Search for the cell housing the specified text and yield its [x, y] center coordinate. 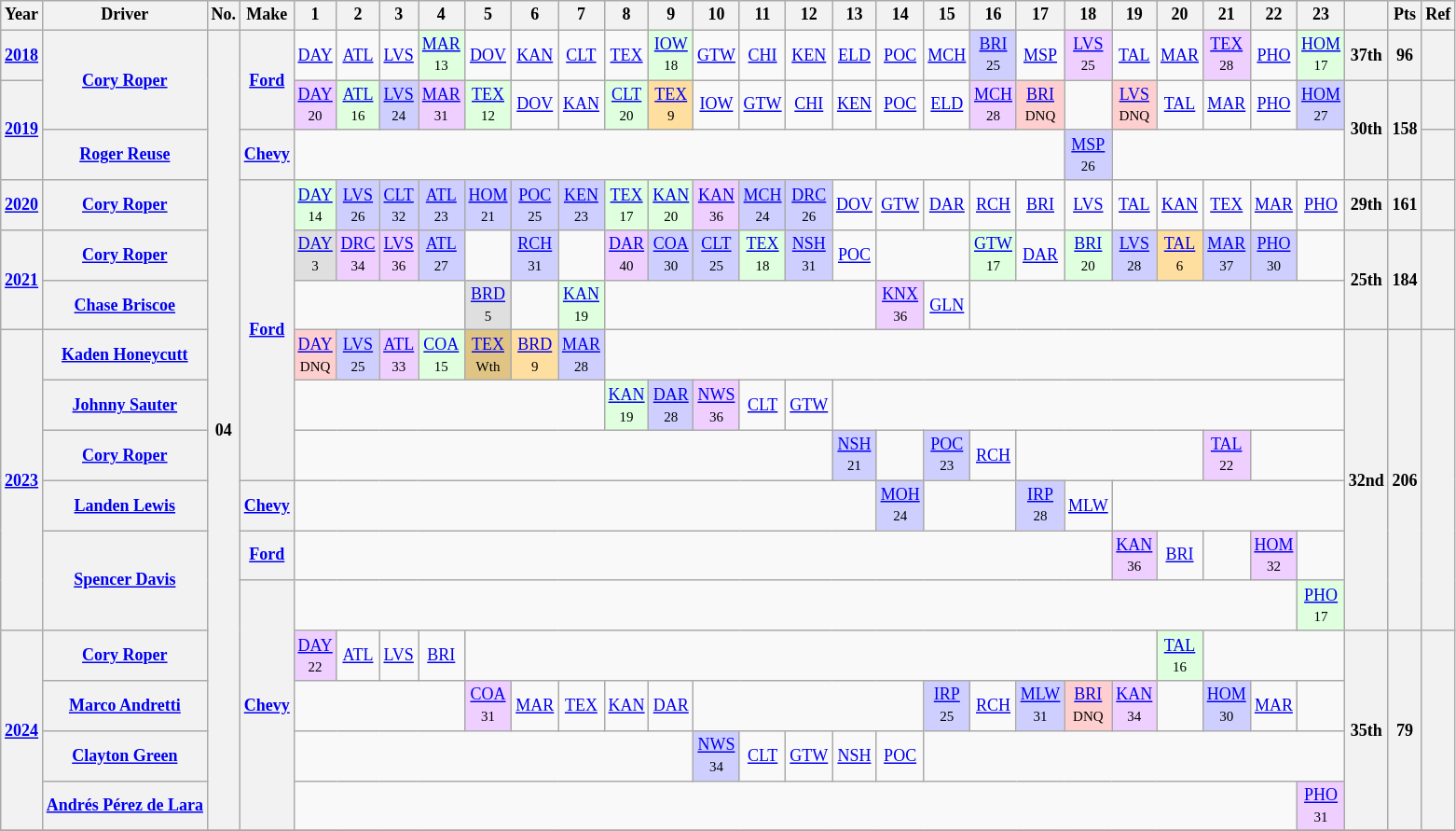
LVS24 [399, 105]
GLN [947, 305]
COA31 [488, 706]
PHO30 [1273, 256]
NSH31 [809, 256]
PHO31 [1322, 806]
NSH [855, 755]
2020 [22, 205]
KAN20 [671, 205]
IRP25 [947, 706]
MLW31 [1040, 706]
Ref [1438, 15]
DAY3 [315, 256]
TEX28 [1227, 55]
BRD9 [535, 355]
MAR28 [582, 355]
Chase Briscoe [125, 305]
MCH28 [994, 105]
POC25 [535, 205]
TEX17 [626, 205]
17 [1040, 15]
MAR13 [441, 55]
DAR28 [671, 406]
DAY22 [315, 656]
161 [1405, 205]
Kaden Honeycutt [125, 355]
30th [1367, 131]
LVS36 [399, 256]
No. [224, 15]
184 [1405, 280]
DAR40 [626, 256]
8 [626, 15]
22 [1273, 15]
KAN34 [1134, 706]
DAY14 [315, 205]
HOM32 [1273, 556]
Johnny Sauter [125, 406]
CLT32 [399, 205]
MAR37 [1227, 256]
19 [1134, 15]
37th [1367, 55]
96 [1405, 55]
206 [1405, 480]
MLW [1089, 506]
BRI20 [1089, 256]
COA15 [441, 355]
12 [809, 15]
DAY [315, 55]
DAY20 [315, 105]
5 [488, 15]
ATL33 [399, 355]
TAL6 [1180, 256]
TEX18 [762, 256]
ATL23 [441, 205]
23 [1322, 15]
HOM17 [1322, 55]
HOM27 [1322, 105]
2024 [22, 731]
TAL16 [1180, 656]
1 [315, 15]
CLT25 [717, 256]
9 [671, 15]
HOM21 [488, 205]
LVS28 [1134, 256]
2019 [22, 131]
15 [947, 15]
KEN23 [582, 205]
MCH24 [762, 205]
2023 [22, 480]
TAL22 [1227, 455]
IOW [717, 105]
29th [1367, 205]
21 [1227, 15]
MCH [947, 55]
MAR31 [441, 105]
10 [717, 15]
IOW18 [671, 55]
Driver [125, 15]
TEX9 [671, 105]
Marco Andretti [125, 706]
Landen Lewis [125, 506]
4 [441, 15]
COA30 [671, 256]
3 [399, 15]
MSP [1040, 55]
POC23 [947, 455]
18 [1089, 15]
MOH24 [900, 506]
RCH31 [535, 256]
DRC26 [809, 205]
NWS36 [717, 406]
KNX36 [900, 305]
Roger Reuse [125, 155]
2018 [22, 55]
IRP28 [1040, 506]
Pts [1405, 15]
25th [1367, 280]
2021 [22, 280]
HOM30 [1227, 706]
35th [1367, 731]
Year [22, 15]
BRD5 [488, 305]
2 [358, 15]
DAYDNQ [315, 355]
MSP26 [1089, 155]
Clayton Green [125, 755]
TEX12 [488, 105]
NWS34 [717, 755]
LVS26 [358, 205]
16 [994, 15]
13 [855, 15]
BRI25 [994, 55]
32nd [1367, 480]
79 [1405, 731]
TEXWth [488, 355]
ATL16 [358, 105]
ATL27 [441, 256]
7 [582, 15]
LVSDNQ [1134, 105]
PHO17 [1322, 605]
NSH21 [855, 455]
20 [1180, 15]
04 [224, 431]
DRC34 [358, 256]
Andrés Pérez de Lara [125, 806]
158 [1405, 131]
CLT20 [626, 105]
Spencer Davis [125, 580]
GTW17 [994, 256]
6 [535, 15]
11 [762, 15]
14 [900, 15]
Make [267, 15]
